Output the [X, Y] coordinate of the center of the cell containing the given text.  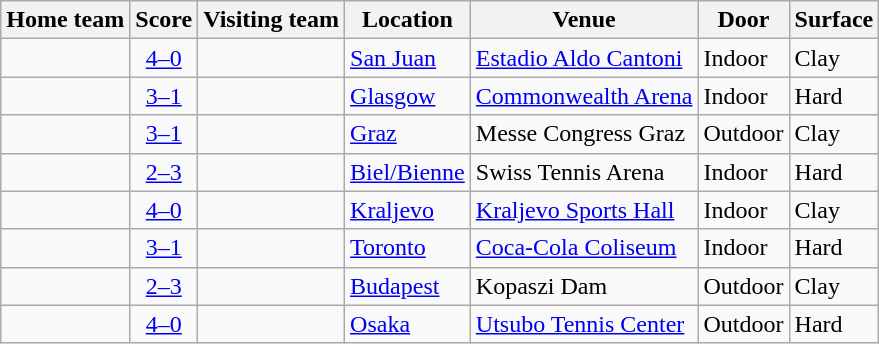
Score [164, 20]
Glasgow [408, 96]
Utsubo Tennis Center [584, 324]
Budapest [408, 286]
Graz [408, 134]
San Juan [408, 58]
Visiting team [272, 20]
Messe Congress Graz [584, 134]
Biel/Bienne [408, 172]
Venue [584, 20]
Kopaszi Dam [584, 286]
Location [408, 20]
Home team [66, 20]
Surface [834, 20]
Toronto [408, 248]
Kraljevo Sports Hall [584, 210]
Coca-Cola Coliseum [584, 248]
Estadio Aldo Cantoni [584, 58]
Commonwealth Arena [584, 96]
Door [744, 20]
Kraljevo [408, 210]
Swiss Tennis Arena [584, 172]
Osaka [408, 324]
